Detect which cell encompasses the target text, then output its (x, y) center coordinate. 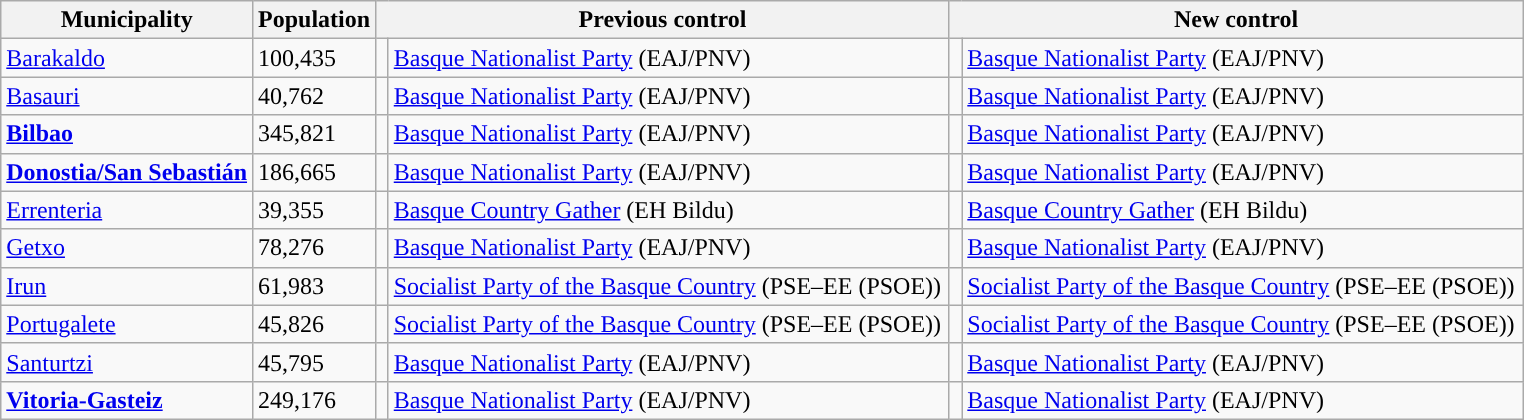
Errenteria (127, 210)
78,276 (314, 248)
45,826 (314, 324)
61,983 (314, 286)
Previous control (663, 20)
345,821 (314, 134)
40,762 (314, 96)
Getxo (127, 248)
249,176 (314, 400)
45,795 (314, 362)
Santurtzi (127, 362)
186,665 (314, 172)
New control (1236, 20)
100,435 (314, 58)
39,355 (314, 210)
Donostia/San Sebastián (127, 172)
Barakaldo (127, 58)
Population (314, 20)
Irun (127, 286)
Bilbao (127, 134)
Portugalete (127, 324)
Municipality (127, 20)
Vitoria-Gasteiz (127, 400)
Basauri (127, 96)
